From the cell containing the given text, extract its center point as [x, y] coordinate. 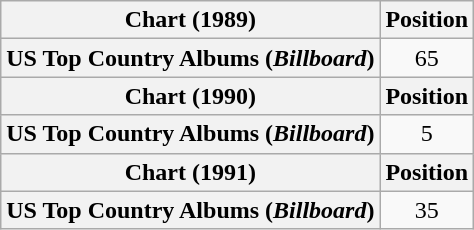
Chart (1990) [190, 96]
Chart (1989) [190, 20]
Chart (1991) [190, 172]
65 [427, 58]
5 [427, 134]
35 [427, 210]
